Search for the cell housing the specified text and yield its (x, y) center coordinate. 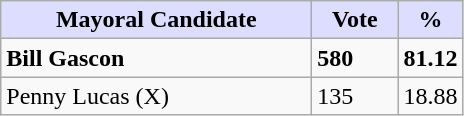
Bill Gascon (156, 58)
% (430, 20)
Mayoral Candidate (156, 20)
Vote (355, 20)
580 (355, 58)
81.12 (430, 58)
Penny Lucas (X) (156, 96)
135 (355, 96)
18.88 (430, 96)
